Return [x, y] of the center of cell containing provided text 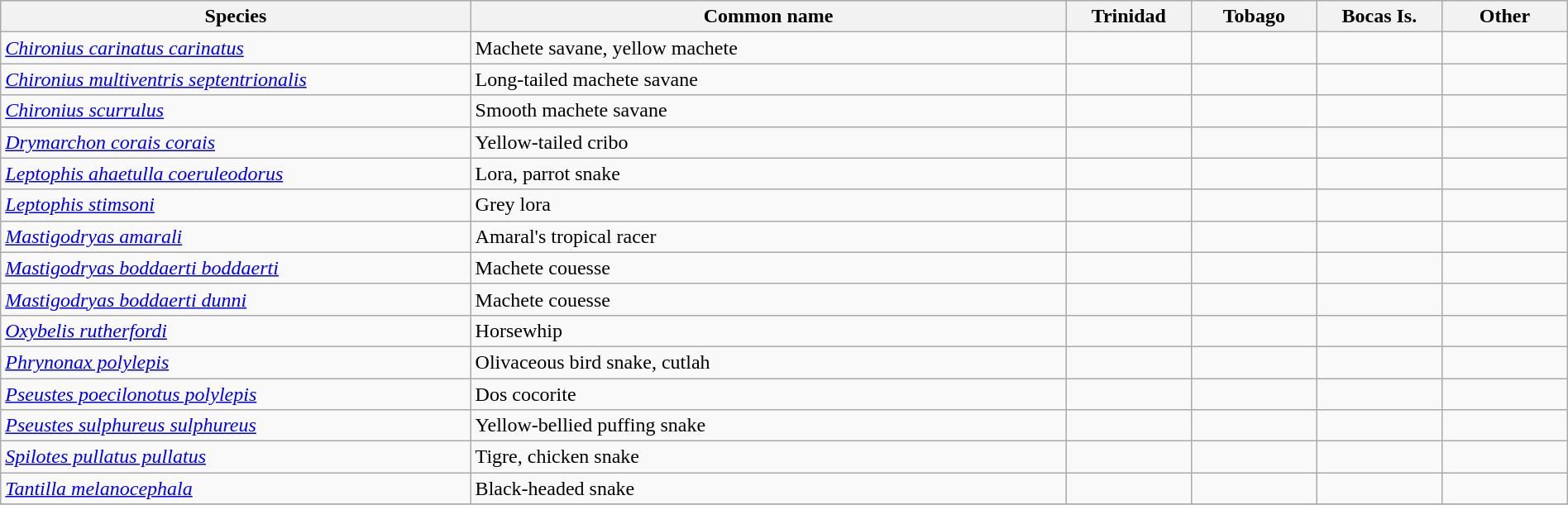
Olivaceous bird snake, cutlah [768, 362]
Chironius multiventris septentrionalis [236, 79]
Trinidad [1129, 17]
Amaral's tropical racer [768, 236]
Mastigodryas amarali [236, 236]
Yellow-tailed cribo [768, 142]
Chironius scurrulus [236, 111]
Machete savane, yellow machete [768, 48]
Chironius carinatus carinatus [236, 48]
Tigre, chicken snake [768, 457]
Smooth machete savane [768, 111]
Yellow-bellied puffing snake [768, 426]
Leptophis ahaetulla coeruleodorus [236, 174]
Tobago [1255, 17]
Lora, parrot snake [768, 174]
Dos cocorite [768, 394]
Black-headed snake [768, 488]
Tantilla melanocephala [236, 488]
Bocas Is. [1379, 17]
Horsewhip [768, 331]
Common name [768, 17]
Phrynonax polylepis [236, 362]
Drymarchon corais corais [236, 142]
Leptophis stimsoni [236, 205]
Pseustes poecilonotus polylepis [236, 394]
Mastigodryas boddaerti boddaerti [236, 268]
Other [1505, 17]
Spilotes pullatus pullatus [236, 457]
Oxybelis rutherfordi [236, 331]
Species [236, 17]
Mastigodryas boddaerti dunni [236, 299]
Grey lora [768, 205]
Pseustes sulphureus sulphureus [236, 426]
Long-tailed machete savane [768, 79]
